From the cell containing the given text, extract its center point as [x, y] coordinate. 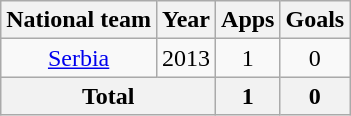
Year [186, 20]
Serbia [79, 58]
Total [108, 96]
Goals [315, 20]
Apps [248, 20]
2013 [186, 58]
National team [79, 20]
